Capture the cell that displays the provided text and extract its [x, y] central coordinate. 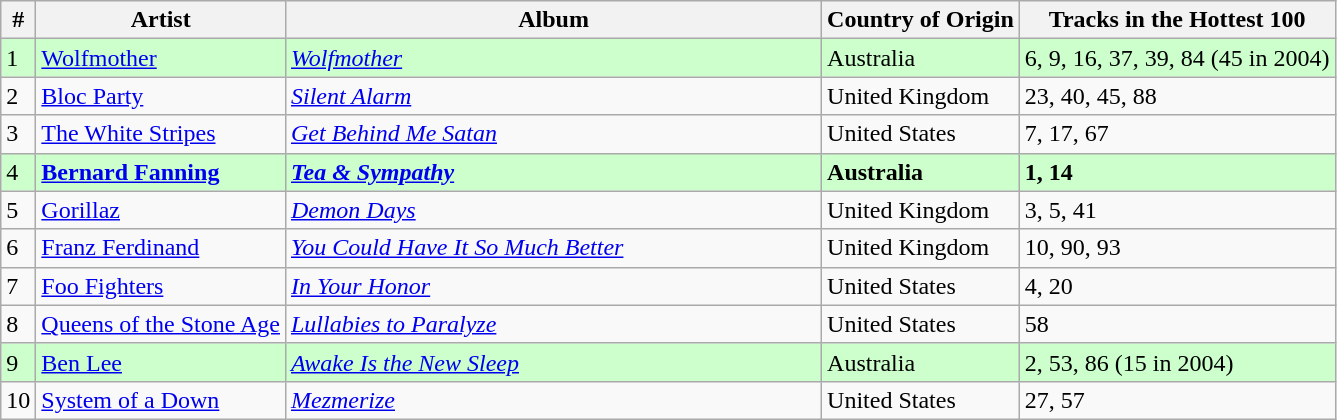
2 [18, 96]
You Could Have It So Much Better [553, 248]
10 [18, 400]
Get Behind Me Satan [553, 134]
Lullabies to Paralyze [553, 324]
Artist [161, 20]
System of a Down [161, 400]
Bloc Party [161, 96]
5 [18, 210]
9 [18, 362]
3, 5, 41 [1177, 210]
Ben Lee [161, 362]
The White Stripes [161, 134]
Gorillaz [161, 210]
Queens of the Stone Age [161, 324]
7, 17, 67 [1177, 134]
1, 14 [1177, 172]
4, 20 [1177, 286]
23, 40, 45, 88 [1177, 96]
58 [1177, 324]
6 [18, 248]
6, 9, 16, 37, 39, 84 (45 in 2004) [1177, 58]
In Your Honor [553, 286]
Franz Ferdinand [161, 248]
Tea & Sympathy [553, 172]
Bernard Fanning [161, 172]
Tracks in the Hottest 100 [1177, 20]
1 [18, 58]
Demon Days [553, 210]
2, 53, 86 (15 in 2004) [1177, 362]
Album [553, 20]
Foo Fighters [161, 286]
Awake Is the New Sleep [553, 362]
8 [18, 324]
4 [18, 172]
Mezmerize [553, 400]
3 [18, 134]
Country of Origin [921, 20]
# [18, 20]
27, 57 [1177, 400]
10, 90, 93 [1177, 248]
7 [18, 286]
Silent Alarm [553, 96]
